Scan for the cell matching the given text and deliver its (X, Y) coordinate at center. 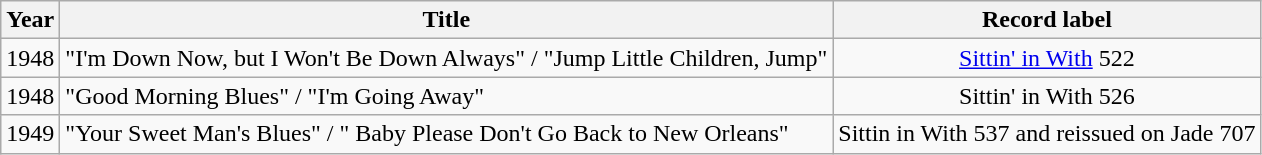
"I'm Down Now, but I Won't Be Down Always" / "Jump Little Children, Jump" (446, 58)
Sittin' in With 522 (1047, 58)
Year (30, 20)
1949 (30, 134)
"Good Morning Blues" / "I'm Going Away" (446, 96)
Record label (1047, 20)
Title (446, 20)
Sittin in With 537 and reissued on Jade 707 (1047, 134)
"Your Sweet Man's Blues" / " Baby Please Don't Go Back to New Orleans" (446, 134)
Sittin' in With 526 (1047, 96)
